Pinpoint the cell where the given text exists, returning its (x, y) midpoint coordinate. 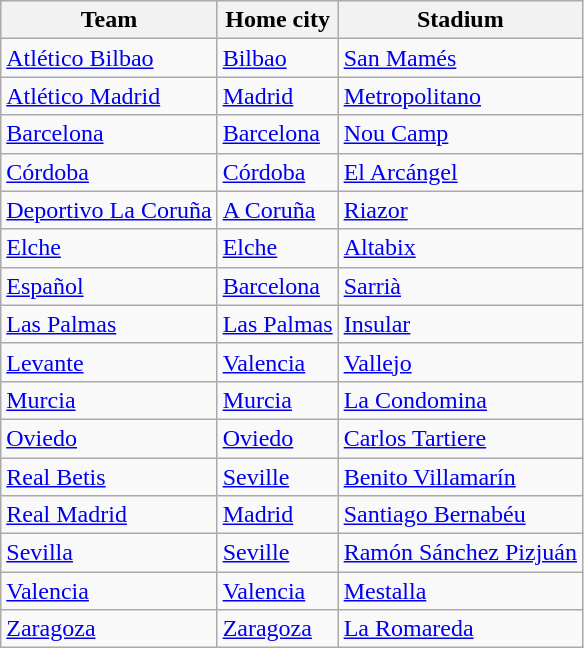
Riazor (460, 210)
Sarrià (460, 286)
San Mamés (460, 58)
Insular (460, 324)
Altabix (460, 248)
Deportivo La Coruña (109, 210)
Español (109, 286)
Benito Villamarín (460, 477)
Nou Camp (460, 134)
Real Betis (109, 477)
Real Madrid (109, 515)
Bilbao (278, 58)
Stadium (460, 20)
Metropolitano (460, 96)
La Romareda (460, 629)
La Condomina (460, 400)
Levante (109, 362)
Carlos Tartiere (460, 438)
Atlético Bilbao (109, 58)
Atlético Madrid (109, 96)
Home city (278, 20)
Team (109, 20)
A Coruña (278, 210)
Mestalla (460, 591)
Sevilla (109, 553)
El Arcángel (460, 172)
Ramón Sánchez Pizjuán (460, 553)
Santiago Bernabéu (460, 515)
Vallejo (460, 362)
